Return the (X, Y) coordinate for the center point of the cell that contains the specified text.  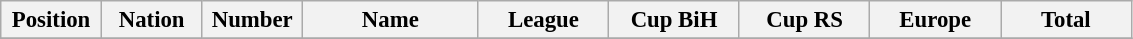
Nation (152, 20)
League (544, 20)
Cup BiH (674, 20)
Position (52, 20)
Number (252, 20)
Europe (936, 20)
Cup RS (804, 20)
Total (1066, 20)
Name (391, 20)
